Find where the given text appears and provide that cell's center as (X, Y) coordinate. 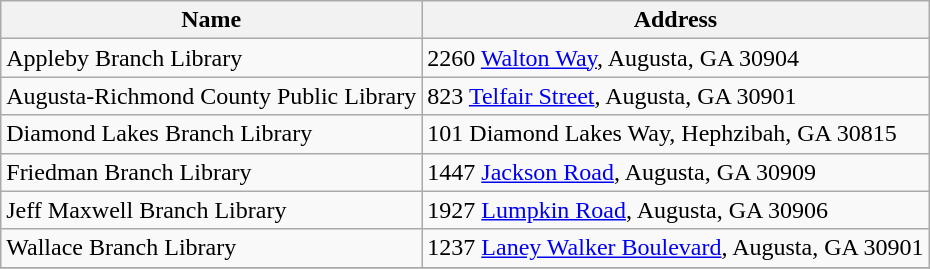
Wallace Branch Library (212, 248)
Friedman Branch Library (212, 172)
1447 Jackson Road, Augusta, GA 30909 (676, 172)
1927 Lumpkin Road, Augusta, GA 30906 (676, 210)
1237 Laney Walker Boulevard, Augusta, GA 30901 (676, 248)
823 Telfair Street, Augusta, GA 30901 (676, 96)
Address (676, 20)
Augusta-Richmond County Public Library (212, 96)
2260 Walton Way, Augusta, GA 30904 (676, 58)
Diamond Lakes Branch Library (212, 134)
101 Diamond Lakes Way, Hephzibah, GA 30815 (676, 134)
Appleby Branch Library (212, 58)
Jeff Maxwell Branch Library (212, 210)
Name (212, 20)
